Detect which cell encompasses the target text, then output its (x, y) center coordinate. 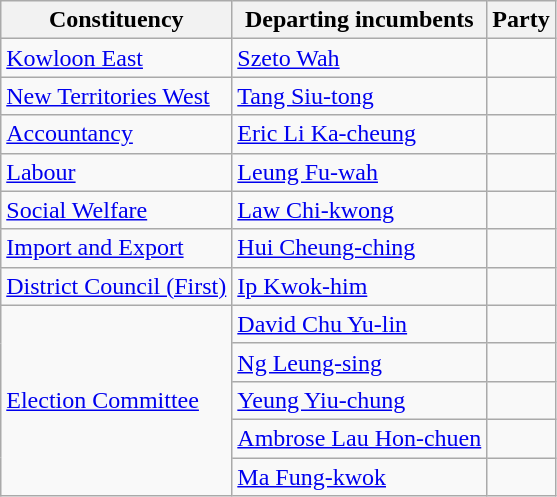
Ma Fung-kwok (360, 477)
Szeto Wah (360, 58)
Labour (116, 172)
Election Committee (116, 400)
Accountancy (116, 134)
Constituency (116, 20)
Ambrose Lau Hon-chuen (360, 438)
David Chu Yu-lin (360, 324)
Ip Kwok-him (360, 286)
Social Welfare (116, 210)
Party (521, 20)
Departing incumbents (360, 20)
Ng Leung-sing (360, 362)
Eric Li Ka-cheung (360, 134)
Kowloon East (116, 58)
Leung Fu-wah (360, 172)
Yeung Yiu-chung (360, 400)
Import and Export (116, 248)
Tang Siu-tong (360, 96)
New Territories West (116, 96)
District Council (First) (116, 286)
Law Chi-kwong (360, 210)
Hui Cheung-ching (360, 248)
